Identify which cell holds the provided text, then report its (x, y) central coordinate. 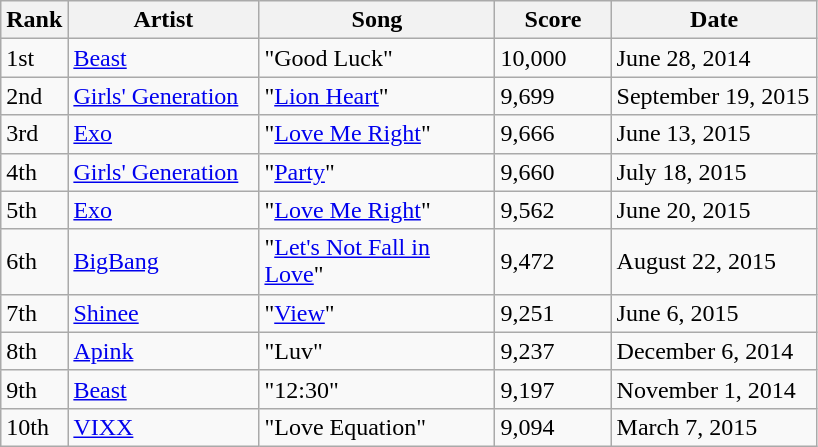
9,666 (553, 134)
VIXX (164, 427)
Score (553, 20)
9,472 (553, 262)
9,237 (553, 351)
"12:30" (377, 389)
"Lion Heart" (377, 96)
Shinee (164, 313)
June 13, 2015 (714, 134)
Date (714, 20)
July 18, 2015 (714, 172)
Song (377, 20)
"Good Luck" (377, 58)
"Love Equation" (377, 427)
2nd (34, 96)
Artist (164, 20)
8th (34, 351)
Rank (34, 20)
9,562 (553, 210)
"Let's Not Fall in Love" (377, 262)
9th (34, 389)
9,660 (553, 172)
7th (34, 313)
Apink (164, 351)
BigBang (164, 262)
9,251 (553, 313)
10th (34, 427)
4th (34, 172)
August 22, 2015 (714, 262)
June 20, 2015 (714, 210)
10,000 (553, 58)
1st (34, 58)
December 6, 2014 (714, 351)
9,699 (553, 96)
September 19, 2015 (714, 96)
6th (34, 262)
June 28, 2014 (714, 58)
3rd (34, 134)
"Luv" (377, 351)
November 1, 2014 (714, 389)
June 6, 2015 (714, 313)
"View" (377, 313)
"Party" (377, 172)
9,197 (553, 389)
9,094 (553, 427)
5th (34, 210)
March 7, 2015 (714, 427)
